Identify which cell holds the provided text, then report its [x, y] central coordinate. 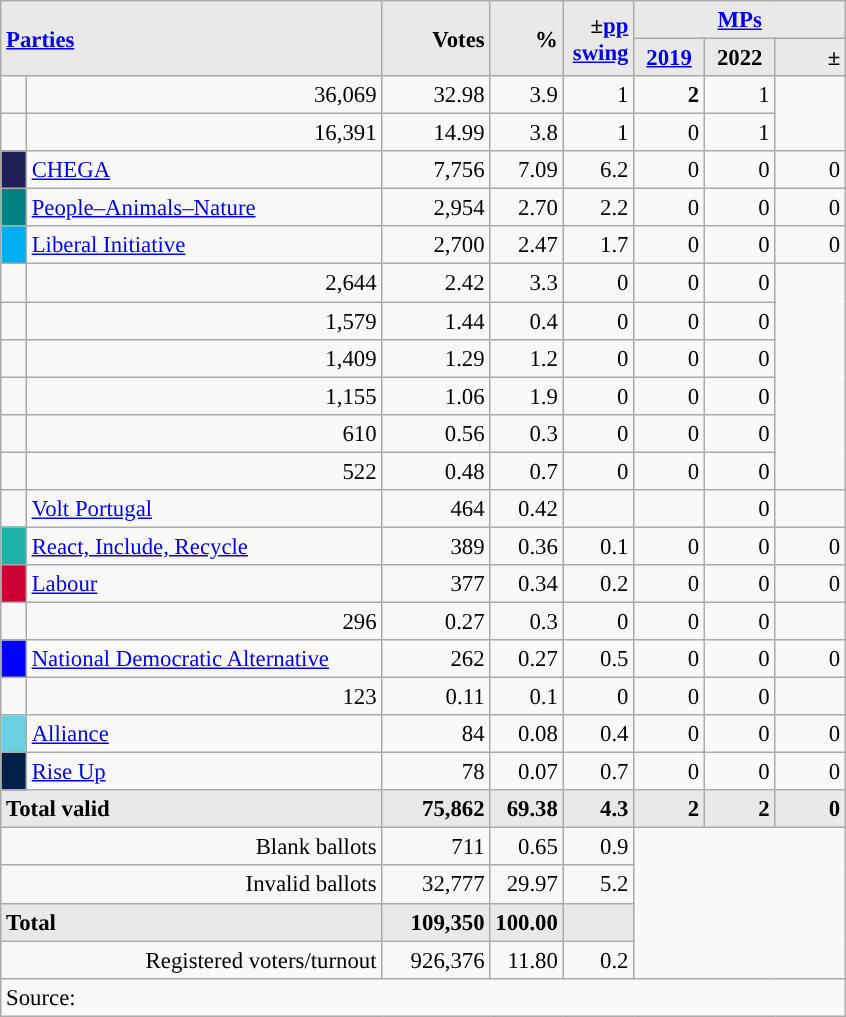
7.09 [526, 170]
2,644 [204, 283]
1,579 [204, 321]
2.47 [526, 245]
0.9 [598, 847]
0.07 [526, 772]
Invalid ballots [192, 885]
16,391 [204, 133]
Votes [436, 38]
1.29 [436, 358]
0.36 [526, 546]
4.3 [598, 809]
29.97 [526, 885]
0.5 [598, 659]
32.98 [436, 95]
Alliance [204, 734]
100.00 [526, 922]
Liberal Initiative [204, 245]
0.65 [526, 847]
2.42 [436, 283]
5.2 [598, 885]
CHEGA [204, 170]
Parties [192, 38]
React, Include, Recycle [204, 546]
14.99 [436, 133]
2019 [670, 58]
123 [204, 697]
1.7 [598, 245]
Source: [424, 997]
1.44 [436, 321]
7,756 [436, 170]
6.2 [598, 170]
1,155 [204, 396]
36,069 [204, 95]
± [810, 58]
People–Animals–Nature [204, 208]
2.2 [598, 208]
522 [204, 471]
32,777 [436, 885]
Volt Portugal [204, 509]
Labour [204, 584]
2,954 [436, 208]
MPs [740, 20]
0.08 [526, 734]
Total [192, 922]
% [526, 38]
84 [436, 734]
78 [436, 772]
0.34 [526, 584]
National Democratic Alternative [204, 659]
2,700 [436, 245]
377 [436, 584]
389 [436, 546]
Registered voters/turnout [192, 960]
109,350 [436, 922]
1.06 [436, 396]
11.80 [526, 960]
Blank ballots [192, 847]
3.3 [526, 283]
69.38 [526, 809]
262 [436, 659]
0.56 [436, 433]
Total valid [192, 809]
296 [204, 621]
0.11 [436, 697]
±pp swing [598, 38]
711 [436, 847]
1,409 [204, 358]
1.9 [526, 396]
926,376 [436, 960]
75,862 [436, 809]
0.42 [526, 509]
1.2 [526, 358]
0.48 [436, 471]
3.9 [526, 95]
2.70 [526, 208]
464 [436, 509]
3.8 [526, 133]
Rise Up [204, 772]
2022 [740, 58]
610 [204, 433]
